Identify which cell holds the provided text, then report its [X, Y] central coordinate. 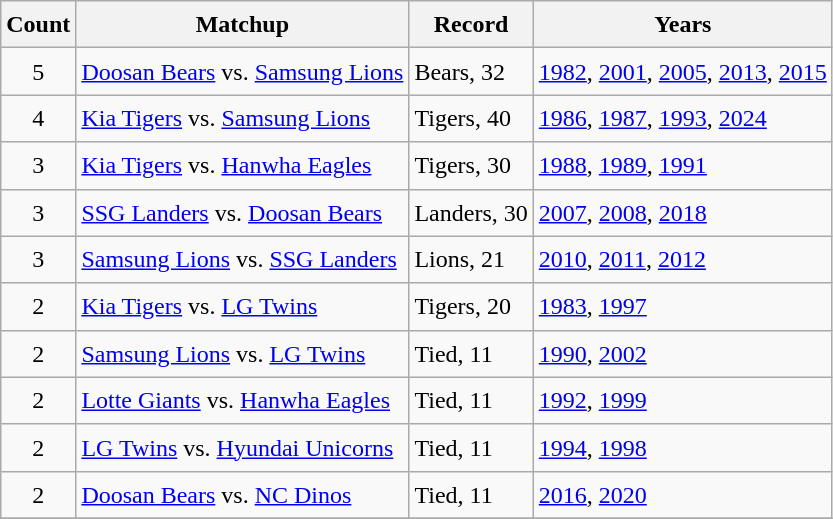
1983, 1997 [682, 306]
Samsung Lions vs. SSG Landers [242, 260]
Lotte Giants vs. Hanwha Eagles [242, 400]
1994, 1998 [682, 448]
Years [682, 24]
1988, 1989, 1991 [682, 166]
Tigers, 20 [471, 306]
1982, 2001, 2005, 2013, 2015 [682, 72]
2016, 2020 [682, 494]
Kia Tigers vs. Samsung Lions [242, 118]
Tigers, 30 [471, 166]
Kia Tigers vs. LG Twins [242, 306]
Bears, 32 [471, 72]
Matchup [242, 24]
1986, 1987, 1993, 2024 [682, 118]
Landers, 30 [471, 212]
SSG Landers vs. Doosan Bears [242, 212]
Kia Tigers vs. Hanwha Eagles [242, 166]
Tigers, 40 [471, 118]
4 [38, 118]
1992, 1999 [682, 400]
Doosan Bears vs. Samsung Lions [242, 72]
LG Twins vs. Hyundai Unicorns [242, 448]
Count [38, 24]
1990, 2002 [682, 354]
Lions, 21 [471, 260]
5 [38, 72]
Doosan Bears vs. NC Dinos [242, 494]
2010, 2011, 2012 [682, 260]
Record [471, 24]
2007, 2008, 2018 [682, 212]
Samsung Lions vs. LG Twins [242, 354]
